Output the (x, y) coordinate of the center of the cell containing the given text.  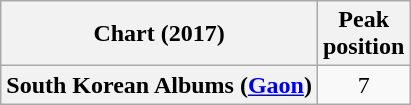
Peakposition (363, 34)
7 (363, 85)
Chart (2017) (160, 34)
South Korean Albums (Gaon) (160, 85)
